Identify which cell holds the provided text, then report its (x, y) central coordinate. 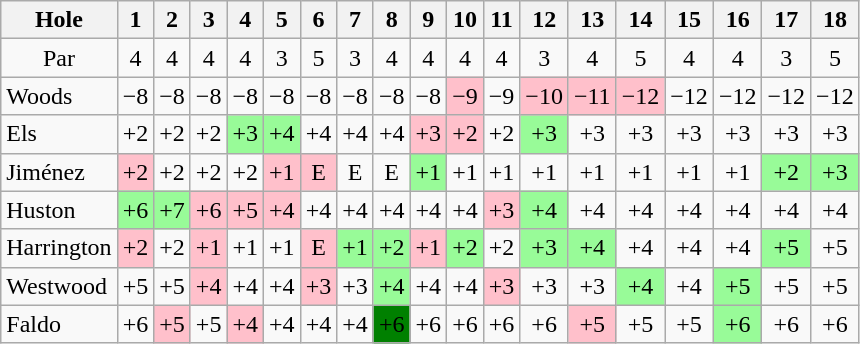
Faldo (59, 324)
18 (836, 20)
14 (640, 20)
10 (466, 20)
Jiménez (59, 172)
Hole (59, 20)
6 (318, 20)
Huston (59, 210)
−11 (592, 96)
16 (738, 20)
Els (59, 134)
1 (136, 20)
+7 (172, 210)
8 (392, 20)
13 (592, 20)
−10 (544, 96)
15 (690, 20)
12 (544, 20)
Woods (59, 96)
9 (428, 20)
7 (356, 20)
Westwood (59, 286)
Par (59, 58)
Harrington (59, 248)
17 (786, 20)
2 (172, 20)
11 (502, 20)
